Locate the cell with the specified text and output its (X, Y) center coordinate. 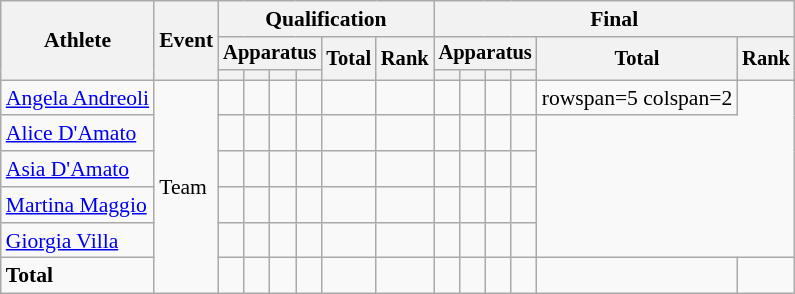
Angela Andreoli (78, 98)
Asia D'Amato (78, 169)
Alice D'Amato (78, 134)
Event (186, 40)
Team (186, 187)
Qualification (326, 19)
Martina Maggio (78, 205)
rowspan=5 colspan=2 (638, 98)
Final (614, 19)
Athlete (78, 40)
Giorgia Villa (78, 241)
